Detect which cell encompasses the target text, then output its [X, Y] center coordinate. 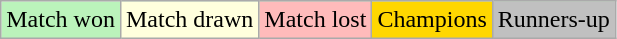
Match won [61, 20]
Runners-up [554, 20]
Champions [432, 20]
Match lost [316, 20]
Match drawn [189, 20]
